Detect which cell encompasses the target text, then output its [x, y] center coordinate. 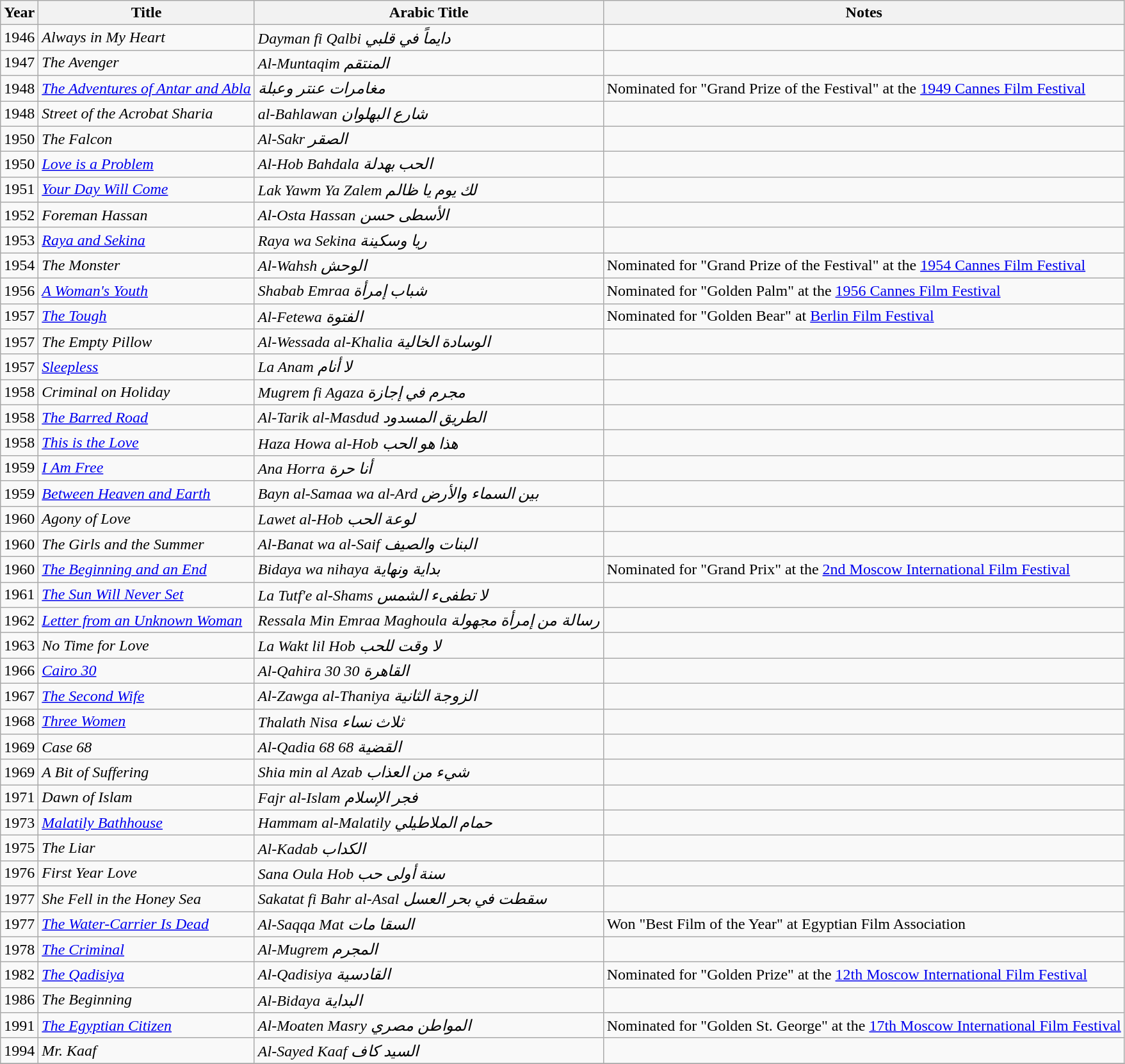
Year [19, 13]
Shabab Emraa شباب إمرأة [429, 291]
Al-Hob Bahdala الحب بهدلة [429, 165]
Mr. Kaaf [147, 1051]
The Liar [147, 848]
Your Day Will Come [147, 189]
Nominated for "Golden Palm" at the 1956 Cannes Film Festival [864, 291]
Al-Mugrem المجرم [429, 949]
Lak Yawm Ya Zalem لك يوم يا ظالم [429, 189]
Love is a Problem [147, 165]
La Tutf'e al-Shams لا تطفىء الشمس [429, 595]
La Anam لا أنام [429, 367]
1956 [19, 291]
1976 [19, 873]
The Avenger [147, 63]
Haza Howa al-Hob هذا هو الحب [429, 443]
Mugrem fi Agaza مجرم في إجازة [429, 392]
1982 [19, 975]
Al-Wahsh الوحش [429, 266]
Three Women [147, 721]
She Fell in the Honey Sea [147, 899]
Case 68 [147, 747]
Won "Best Film of the Year" at Egyptian Film Association [864, 924]
1963 [19, 645]
Al-Sayed Kaaf السيد كاف [429, 1051]
The Qadisiya [147, 975]
1961 [19, 595]
Al-Osta Hassan الأسطى حسن [429, 215]
Foreman Hassan [147, 215]
Raya wa Sekina ريا وسكينة [429, 240]
1968 [19, 721]
Al-Bidaya البداية [429, 1000]
The Second Wife [147, 696]
Thalath Nisa ثلاث نساء [429, 721]
The Adventures of Antar and Abla [147, 88]
Al-Kadab الكداب [429, 848]
First Year Love [147, 873]
1994 [19, 1051]
The Falcon [147, 139]
A Woman's Youth [147, 291]
The Sun Will Never Set [147, 595]
This is the Love [147, 443]
Nominated for "Golden Prize" at the 12th Moscow International Film Festival [864, 975]
1946 [19, 38]
I Am Free [147, 468]
Al-Tarik al-Masdud الطريق المسدود [429, 417]
al-Bahlawan شارع البهلوان [429, 114]
1967 [19, 696]
Al-Banat wa al-Saif البنات والصيف [429, 544]
1947 [19, 63]
1962 [19, 620]
1971 [19, 798]
Al-Muntaqim المنتقم [429, 63]
Al-Sakr الصقر [429, 139]
Raya and Sekina [147, 240]
The Tough [147, 316]
Shia min al Azab شيء من العذاب [429, 772]
The Empty Pillow [147, 342]
Al-Qadia 68 القضية 68 [429, 747]
The Beginning and an End [147, 570]
Arabic Title [429, 13]
Bayn al-Samaa wa al-Ard بين السماء والأرض [429, 494]
Al-Wessada al-Khalia الوسادة الخالية [429, 342]
1952 [19, 215]
La Wakt lil Hob لا وقت للحب [429, 645]
Al-Moaten Masry المواطن مصري [429, 1026]
The Girls and the Summer [147, 544]
Sleepless [147, 367]
The Barred Road [147, 417]
Dayman fi Qalbi دايماً في قلبي [429, 38]
1966 [19, 671]
Nominated for "Grand Prize of the Festival" at the 1954 Cannes Film Festival [864, 266]
Between Heaven and Earth [147, 494]
Dawn of Islam [147, 798]
A Bit of Suffering [147, 772]
Hammam al-Malatily حمام الملاطيلي [429, 823]
Al-Saqqa Mat السقا مات [429, 924]
Ana Horra أنا حرة [429, 468]
No Time for Love [147, 645]
1954 [19, 266]
Notes [864, 13]
Cairo 30 [147, 671]
Sana Oula Hob سنة أولى حب [429, 873]
1975 [19, 848]
1951 [19, 189]
Fajr al-Islam فجر الإسلام [429, 798]
Al-Fetewa الفتوة [429, 316]
Nominated for "Golden Bear" at Berlin Film Festival [864, 316]
1973 [19, 823]
Nominated for "Golden St. George" at the 17th Moscow International Film Festival [864, 1026]
1953 [19, 240]
Ressala Min Emraa Maghoula رسالة من إمرأة مجهولة [429, 620]
The Beginning [147, 1000]
Letter from an Unknown Woman [147, 620]
The Egyptian Citizen [147, 1026]
The Monster [147, 266]
Bidaya wa nihaya بداية ونهاية [429, 570]
Street of the Acrobat Sharia [147, 114]
مغامرات عنتر وعبلة [429, 88]
Sakatat fi Bahr al-Asal سقطت في بحر العسل [429, 899]
The Criminal [147, 949]
Always in My Heart [147, 38]
Al-Zawga al-Thaniya الزوجة الثانية [429, 696]
1978 [19, 949]
1991 [19, 1026]
Nominated for "Grand Prix" at the 2nd Moscow International Film Festival [864, 570]
Agony of Love [147, 519]
1986 [19, 1000]
Al-Qadisiya القادسية [429, 975]
Nominated for "Grand Prize of the Festival" at the 1949 Cannes Film Festival [864, 88]
Malatily Bathhouse [147, 823]
Al-Qahira 30 القاهرة 30 [429, 671]
The Water-Carrier Is Dead [147, 924]
Criminal on Holiday [147, 392]
Title [147, 13]
Lawet al-Hob لوعة الحب [429, 519]
